Provide the (x, y) coordinate of the cell's center where the given text is located.  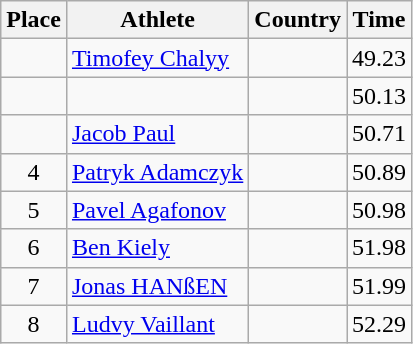
Jacob Paul (157, 134)
50.98 (380, 210)
52.29 (380, 324)
50.71 (380, 134)
7 (34, 286)
Pavel Agafonov (157, 210)
Patryk Adamczyk (157, 172)
50.89 (380, 172)
Ludvy Vaillant (157, 324)
5 (34, 210)
4 (34, 172)
6 (34, 248)
51.98 (380, 248)
Timofey Chalyy (157, 58)
Ben Kiely (157, 248)
51.99 (380, 286)
Jonas HANßEN (157, 286)
Place (34, 20)
8 (34, 324)
Time (380, 20)
Country (298, 20)
Athlete (157, 20)
49.23 (380, 58)
50.13 (380, 96)
